Capture the cell that displays the provided text and extract its (X, Y) central coordinate. 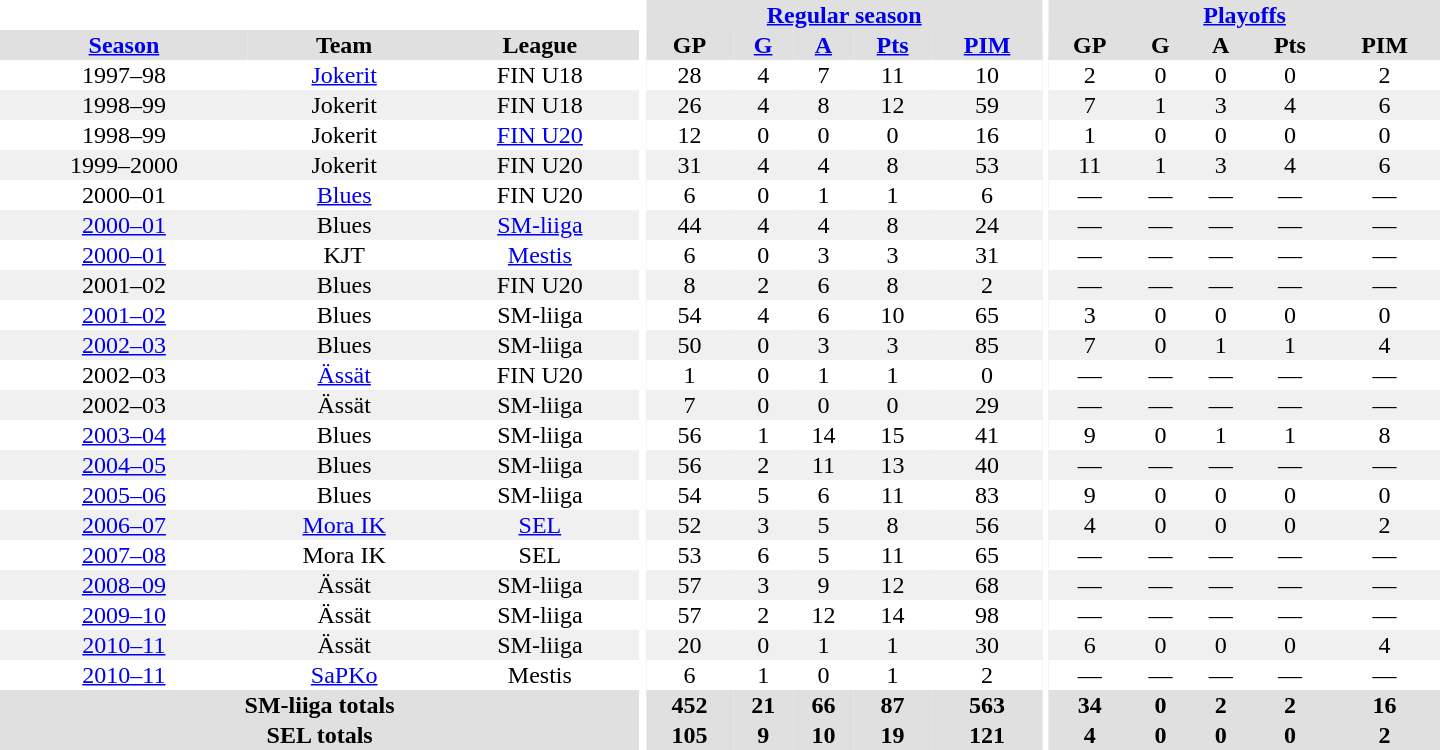
League (540, 45)
SEL totals (320, 735)
29 (988, 405)
21 (763, 705)
2003–04 (124, 435)
19 (893, 735)
2004–05 (124, 465)
1999–2000 (124, 165)
2007–08 (124, 555)
40 (988, 465)
59 (988, 105)
KJT (344, 255)
34 (1090, 705)
SM-liiga totals (320, 705)
85 (988, 345)
26 (690, 105)
68 (988, 585)
52 (690, 525)
452 (690, 705)
28 (690, 75)
83 (988, 495)
Regular season (844, 15)
121 (988, 735)
66 (823, 705)
Season (124, 45)
98 (988, 615)
2006–07 (124, 525)
SaPKo (344, 675)
Playoffs (1244, 15)
30 (988, 645)
20 (690, 645)
87 (893, 705)
563 (988, 705)
44 (690, 225)
2008–09 (124, 585)
105 (690, 735)
13 (893, 465)
50 (690, 345)
Team (344, 45)
2009–10 (124, 615)
41 (988, 435)
2005–06 (124, 495)
24 (988, 225)
15 (893, 435)
1997–98 (124, 75)
